Return the [x, y] coordinate for the center point of the cell that contains the specified text.  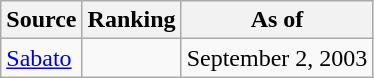
September 2, 2003 [277, 58]
Source [42, 20]
Sabato [42, 58]
Ranking [132, 20]
As of [277, 20]
